Locate the cell with the specified text and output its [X, Y] center coordinate. 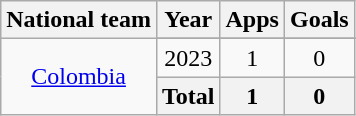
Total [188, 96]
National team [79, 20]
Year [188, 20]
Colombia [79, 77]
Apps [252, 20]
Goals [319, 20]
2023 [188, 58]
